Provide the (x, y) coordinate of the cell's center where the given text is located.  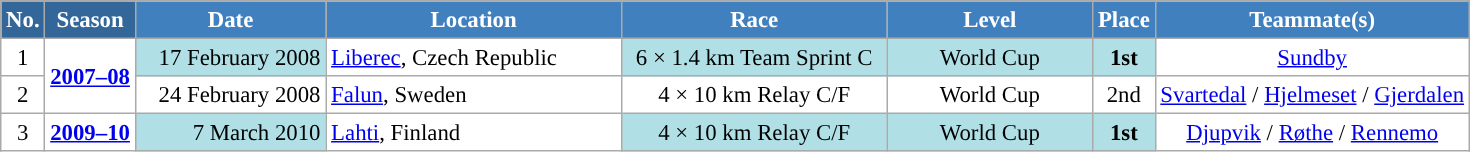
Falun, Sweden (474, 95)
Teammate(s) (1312, 20)
24 February 2008 (230, 95)
Season (90, 20)
Date (230, 20)
6 × 1.4 km Team Sprint C (754, 58)
Svartedal / Hjelmeset / Gjerdalen (1312, 95)
Level (990, 20)
17 February 2008 (230, 58)
2nd (1124, 95)
Race (754, 20)
1 (23, 58)
2007–08 (90, 76)
2 (23, 95)
Liberec, Czech Republic (474, 58)
Lahti, Finland (474, 133)
No. (23, 20)
Sundby (1312, 58)
Location (474, 20)
Djupvik / Røthe / Rennemo (1312, 133)
2009–10 (90, 133)
7 March 2010 (230, 133)
Place (1124, 20)
3 (23, 133)
